Scan for the cell matching the given text and deliver its [x, y] coordinate at center. 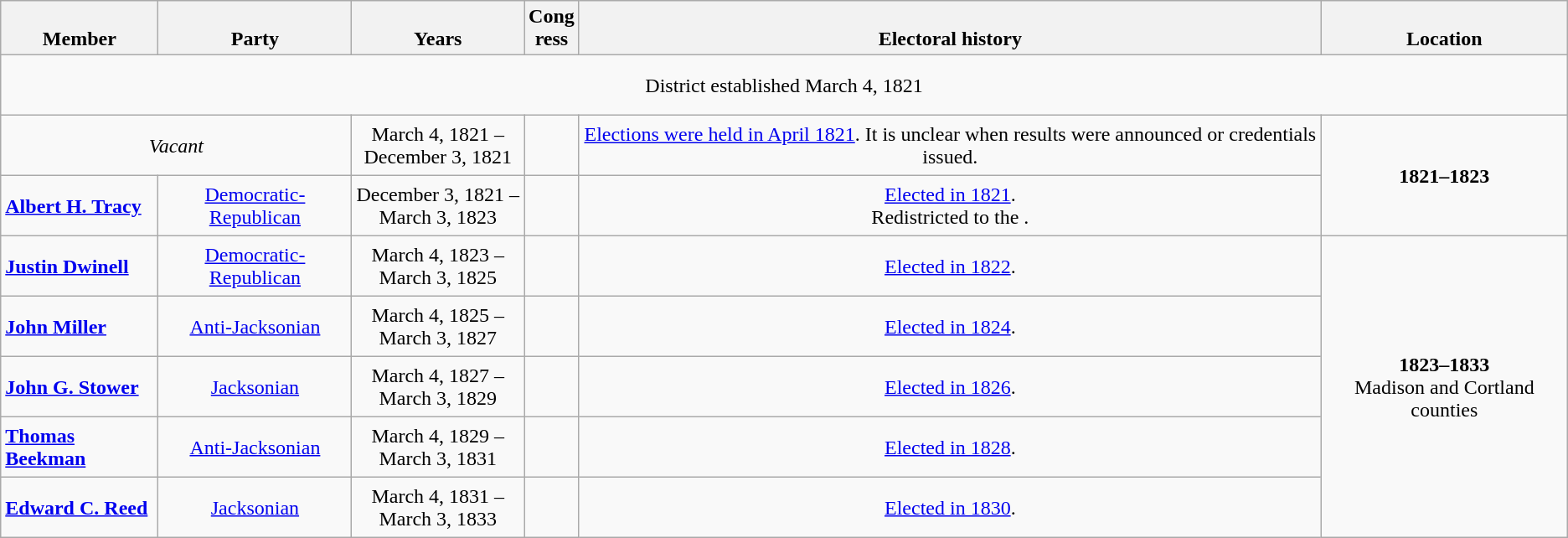
Elected in 1830. [950, 508]
March 4, 1825 –March 3, 1827 [438, 327]
Electoral history [950, 28]
Location [1444, 28]
Elected in 1828. [950, 447]
Years [438, 28]
Party [255, 28]
John Miller [80, 327]
March 4, 1821 –December 3, 1821 [438, 146]
December 3, 1821 –March 3, 1823 [438, 206]
March 4, 1827 –March 3, 1829 [438, 387]
Elected in 1824. [950, 327]
March 4, 1823 –March 3, 1825 [438, 266]
Elections were held in April 1821. It is unclear when results were announced or credentials issued. [950, 146]
District established March 4, 1821 [784, 85]
Elected in 1822. [950, 266]
John G. Stower [80, 387]
Albert H. Tracy [80, 206]
Congress [552, 28]
1823–1833Madison and Cortland counties [1444, 387]
Vacant [176, 146]
Elected in 1821.Redistricted to the . [950, 206]
Thomas Beekman [80, 447]
March 4, 1829 –March 3, 1831 [438, 447]
1821–1823 [1444, 176]
March 4, 1831 –March 3, 1833 [438, 508]
Justin Dwinell [80, 266]
Elected in 1826. [950, 387]
Member [80, 28]
Edward C. Reed [80, 508]
